Scan for the cell matching the given text and deliver its [x, y] coordinate at center. 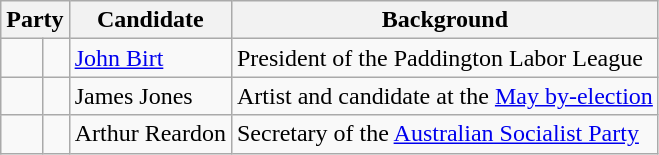
President of the Paddington Labor League [444, 58]
Background [444, 20]
Arthur Reardon [150, 134]
Secretary of the Australian Socialist Party [444, 134]
James Jones [150, 96]
Artist and candidate at the May by-election [444, 96]
Party [35, 20]
Candidate [150, 20]
John Birt [150, 58]
